Identify which cell holds the provided text, then report its [X, Y] central coordinate. 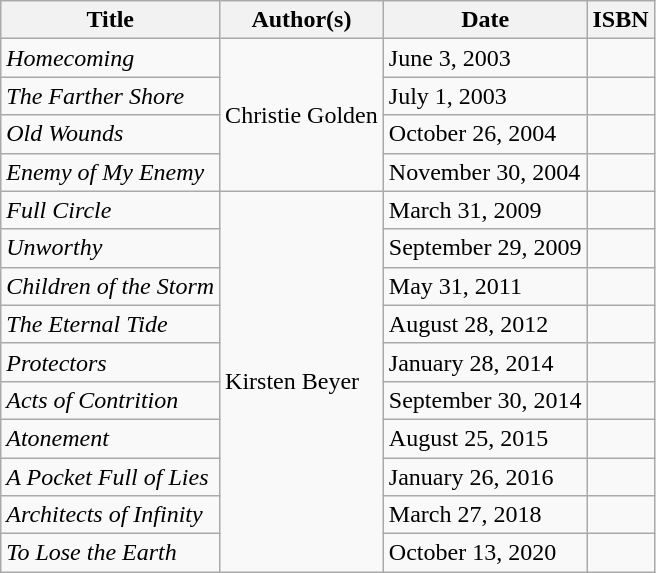
January 28, 2014 [485, 362]
Old Wounds [110, 134]
Atonement [110, 438]
March 31, 2009 [485, 210]
Title [110, 20]
To Lose the Earth [110, 553]
November 30, 2004 [485, 172]
Christie Golden [302, 115]
The Eternal Tide [110, 324]
Protectors [110, 362]
May 31, 2011 [485, 286]
June 3, 2003 [485, 58]
March 27, 2018 [485, 515]
Enemy of My Enemy [110, 172]
Homecoming [110, 58]
October 13, 2020 [485, 553]
Acts of Contrition [110, 400]
July 1, 2003 [485, 96]
Architects of Infinity [110, 515]
Kirsten Beyer [302, 382]
The Farther Shore [110, 96]
Date [485, 20]
October 26, 2004 [485, 134]
August 25, 2015 [485, 438]
September 30, 2014 [485, 400]
Full Circle [110, 210]
A Pocket Full of Lies [110, 477]
January 26, 2016 [485, 477]
ISBN [620, 20]
Author(s) [302, 20]
August 28, 2012 [485, 324]
Children of the Storm [110, 286]
September 29, 2009 [485, 248]
Unworthy [110, 248]
